Extract the [x, y] coordinate from the center of the cell holding the provided text.  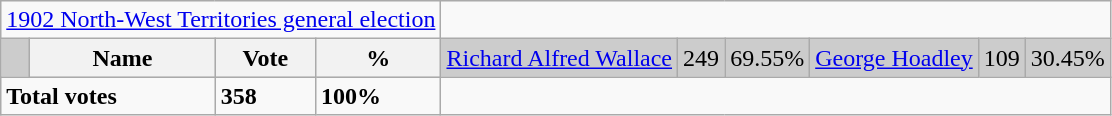
249 [702, 58]
Name [123, 58]
% [378, 58]
Vote [265, 58]
Total votes [108, 96]
100% [378, 96]
109 [1002, 58]
Richard Alfred Wallace [560, 58]
69.55% [768, 58]
358 [265, 96]
30.45% [1068, 58]
George Hoadley [894, 58]
1902 North-West Territories general election [221, 20]
